Output the (X, Y) coordinate of the center of the cell containing the given text.  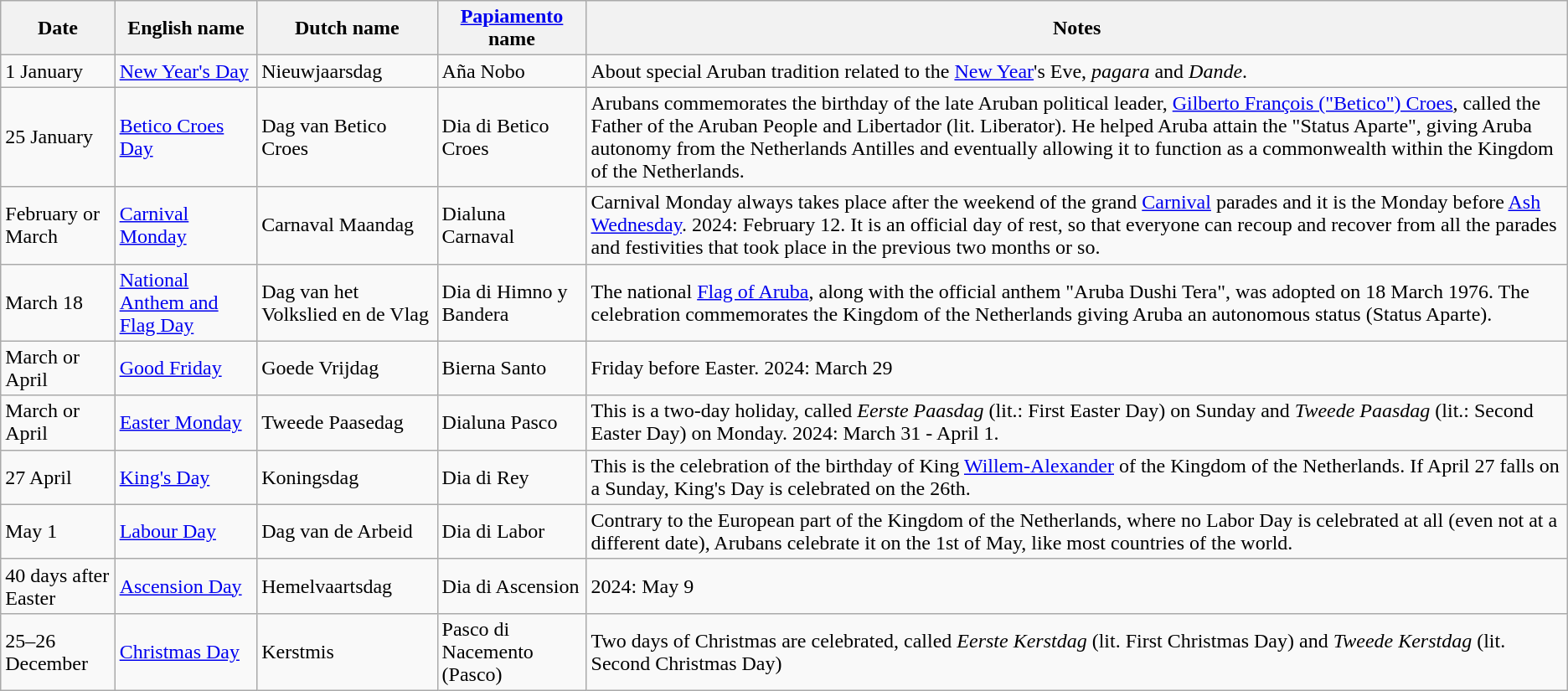
Bierna Santo (512, 369)
Betico Croes Day (186, 137)
1 January (58, 71)
March 18 (58, 302)
English name (186, 28)
May 1 (58, 531)
February or March (58, 225)
Date (58, 28)
Dia di Ascension (512, 586)
Koningsdag (347, 477)
40 days after Easter (58, 586)
Easter Monday (186, 422)
Dia di Betico Croes (512, 137)
Dutch name (347, 28)
New Year's Day (186, 71)
About special Aruban tradition related to the New Year's Eve, pagara and Dande. (1077, 71)
Dag van de Arbeid (347, 531)
Dia di Rey (512, 477)
Kerstmis (347, 652)
Dia di Himno y Bandera (512, 302)
Hemelvaartsdag (347, 586)
King's Day (186, 477)
Friday before Easter. 2024: March 29 (1077, 369)
25–26 December (58, 652)
27 April (58, 477)
National Anthem and Flag Day (186, 302)
Two days of Christmas are celebrated, called Eerste Kerstdag (lit. First Christmas Day) and Tweede Kerstdag (lit. Second Christmas Day) (1077, 652)
Pasco di Nacemento (Pasco) (512, 652)
Tweede Paasedag (347, 422)
Papiamento name (512, 28)
Dialuna Carnaval (512, 225)
Ascension Day (186, 586)
Labour Day (186, 531)
Carnival Monday (186, 225)
Christmas Day (186, 652)
Notes (1077, 28)
Dialuna Pasco (512, 422)
Aña Nobo (512, 71)
Nieuwjaarsdag (347, 71)
Dag van Betico Croes (347, 137)
Goede Vrijdag (347, 369)
Dia di Labor (512, 531)
Carnaval Maandag (347, 225)
2024: May 9 (1077, 586)
25 January (58, 137)
Good Friday (186, 369)
Dag van het Volkslied en de Vlag (347, 302)
